Determine the [X, Y] coordinate at the center of the cell enclosing the given text.  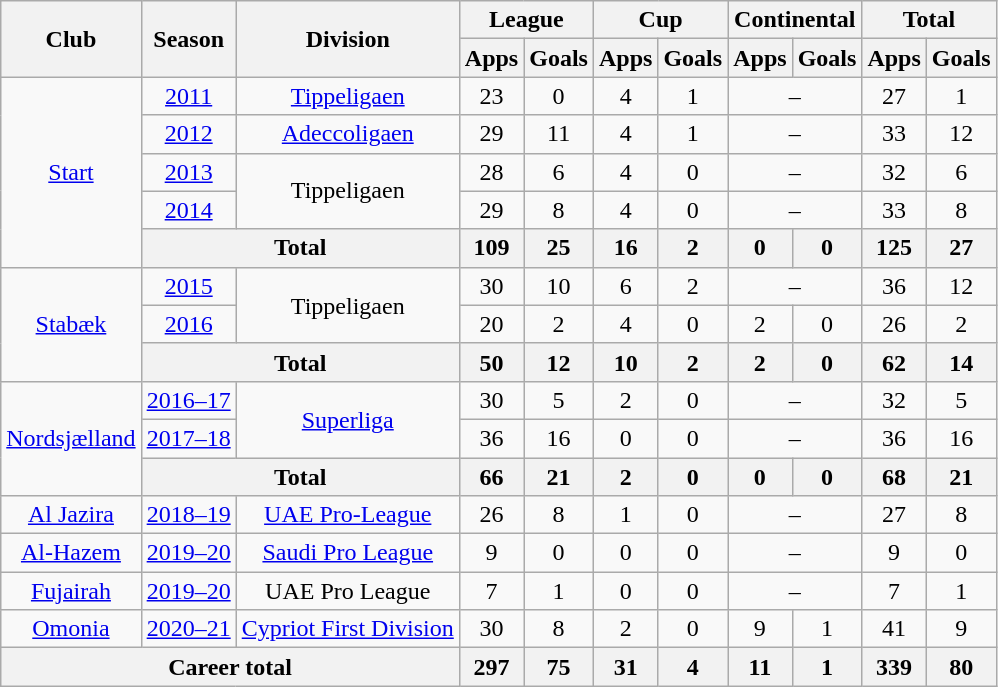
Al Jazira [71, 515]
109 [491, 248]
2014 [188, 210]
2020–21 [188, 629]
14 [961, 362]
Season [188, 39]
Adeccoligaen [348, 134]
297 [491, 667]
Start [71, 172]
75 [559, 667]
Fujairah [71, 591]
41 [894, 629]
Saudi Pro League [348, 553]
66 [491, 477]
2013 [188, 172]
68 [894, 477]
League [526, 20]
28 [491, 172]
Stabæk [71, 324]
50 [491, 362]
125 [894, 248]
UAE Pro League [348, 591]
Cup [660, 20]
2017–18 [188, 438]
Continental [795, 20]
2012 [188, 134]
Al-Hazem [71, 553]
Superliga [348, 419]
23 [491, 96]
Career total [230, 667]
Club [71, 39]
Division [348, 39]
20 [491, 324]
2011 [188, 96]
Omonia [71, 629]
2015 [188, 286]
25 [559, 248]
UAE Pro-League [348, 515]
2016–17 [188, 400]
Cypriot First Division [348, 629]
339 [894, 667]
80 [961, 667]
31 [625, 667]
2018–19 [188, 515]
2016 [188, 324]
62 [894, 362]
Nordsjælland [71, 438]
